Output the [x, y] coordinate of the center of the cell containing the given text.  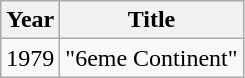
Year [30, 20]
1979 [30, 58]
Title [152, 20]
"6eme Continent" [152, 58]
